Return [X, Y] of the center of cell containing provided text 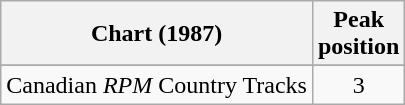
Peakposition [358, 34]
Chart (1987) [157, 34]
Canadian RPM Country Tracks [157, 85]
3 [358, 85]
